Search for the cell housing the specified text and yield its (X, Y) center coordinate. 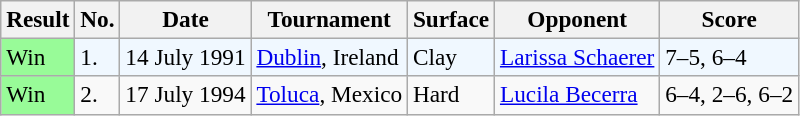
Toluca, Mexico (330, 95)
Result (38, 19)
17 July 1994 (186, 95)
Opponent (578, 19)
No. (98, 19)
Lucila Becerra (578, 95)
Clay (452, 57)
Tournament (330, 19)
6–4, 2–6, 6–2 (730, 95)
1. (98, 57)
Dublin, Ireland (330, 57)
Hard (452, 95)
Larissa Schaerer (578, 57)
Surface (452, 19)
Date (186, 19)
Score (730, 19)
7–5, 6–4 (730, 57)
2. (98, 95)
14 July 1991 (186, 57)
